Identify which cell holds the provided text, then report its [X, Y] central coordinate. 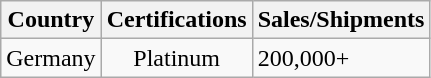
Certifications [176, 20]
Country [51, 20]
Germany [51, 58]
Platinum [176, 58]
200,000+ [341, 58]
Sales/Shipments [341, 20]
